Find where the given text appears and provide that cell's center as (X, Y) coordinate. 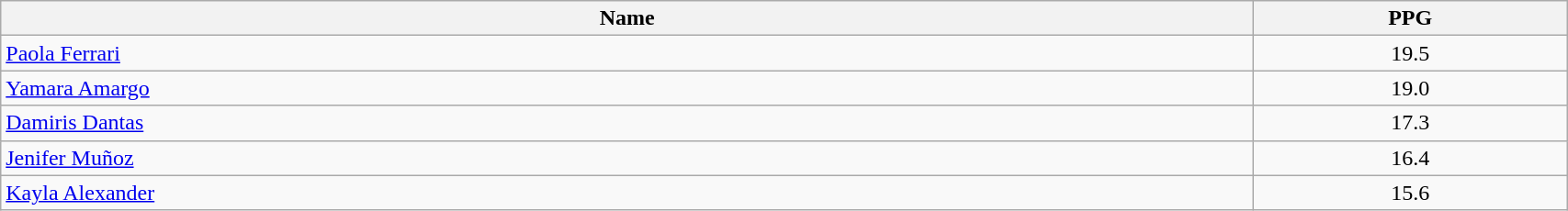
Yamara Amargo (627, 88)
Jenifer Muñoz (627, 158)
19.5 (1411, 53)
PPG (1411, 18)
17.3 (1411, 123)
19.0 (1411, 88)
Name (627, 18)
Damiris Dantas (627, 123)
15.6 (1411, 193)
16.4 (1411, 158)
Kayla Alexander (627, 193)
Paola Ferrari (627, 53)
